Pinpoint the cell where the given text exists, returning its (X, Y) midpoint coordinate. 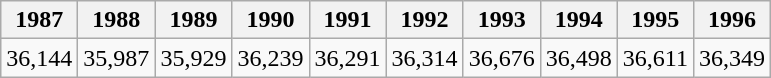
36,676 (502, 58)
1996 (732, 20)
36,349 (732, 58)
1994 (578, 20)
1992 (424, 20)
1988 (116, 20)
1991 (348, 20)
36,314 (424, 58)
35,929 (194, 58)
36,611 (655, 58)
36,498 (578, 58)
1995 (655, 20)
35,987 (116, 58)
1987 (40, 20)
1989 (194, 20)
1993 (502, 20)
1990 (270, 20)
36,239 (270, 58)
36,291 (348, 58)
36,144 (40, 58)
